Identify which cell holds the provided text, then report its [x, y] central coordinate. 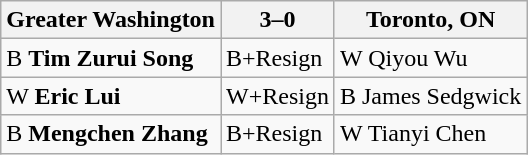
3–0 [277, 20]
B James Sedgwick [430, 96]
Greater Washington [111, 20]
W Eric Lui [111, 96]
W+Resign [277, 96]
B Tim Zurui Song [111, 58]
W Tianyi Chen [430, 134]
Toronto, ON [430, 20]
W Qiyou Wu [430, 58]
B Mengchen Zhang [111, 134]
